For the text-containing cell, return its midpoint in [x, y] coordinate format. 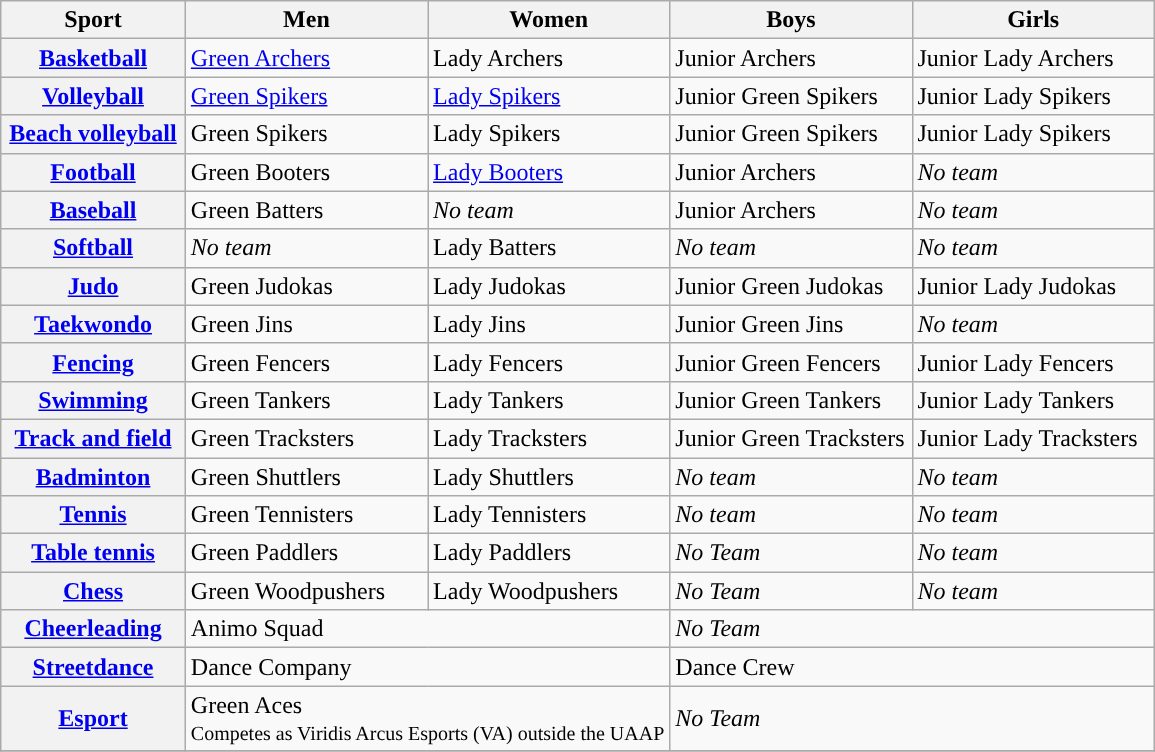
Boys [791, 20]
Junior Lady Tracksters [1033, 438]
Table tennis [94, 553]
Lady Shuttlers [549, 477]
Junior Green Jins [791, 324]
Junior Lady Fencers [1033, 362]
Softball [94, 248]
Junior Green Judokas [791, 286]
Swimming [94, 400]
Football [94, 172]
Sport [94, 20]
Lady Tracksters [549, 438]
Lady Tankers [549, 400]
Green Shuttlers [306, 477]
Green Woodpushers [306, 591]
Junior Lady Archers [1033, 58]
Beach volleyball [94, 134]
Badminton [94, 477]
Cheerleading [94, 629]
Green Booters [306, 172]
Lady Booters [549, 172]
Green Fencers [306, 362]
Taekwondo [94, 324]
Judo [94, 286]
Green Jins [306, 324]
Animo Squad [427, 629]
Volleyball [94, 96]
Junior Green Tankers [791, 400]
Junior Green Fencers [791, 362]
Green Tennisters [306, 515]
Dance Company [427, 667]
Girls [1033, 20]
Lady Fencers [549, 362]
Green Paddlers [306, 553]
Junior Lady Tankers [1033, 400]
Baseball [94, 210]
Junior Lady Judokas [1033, 286]
Lady Judokas [549, 286]
Green Tracksters [306, 438]
Track and field [94, 438]
Lady Tennisters [549, 515]
Lady Paddlers [549, 553]
Lady Archers [549, 58]
Esport [94, 718]
Green AcesCompetes as Viridis Arcus Esports (VA) outside the UAAP [427, 718]
Streetdance [94, 667]
Men [306, 20]
Lady Batters [549, 248]
Dance Crew [912, 667]
Women [549, 20]
Green Judokas [306, 286]
Tennis [94, 515]
Lady Woodpushers [549, 591]
Junior Green Tracksters [791, 438]
Fencing [94, 362]
Green Batters [306, 210]
Basketball [94, 58]
Chess [94, 591]
Green Archers [306, 58]
Green Tankers [306, 400]
Lady Jins [549, 324]
